Locate the cell with the specified text and output its (X, Y) center coordinate. 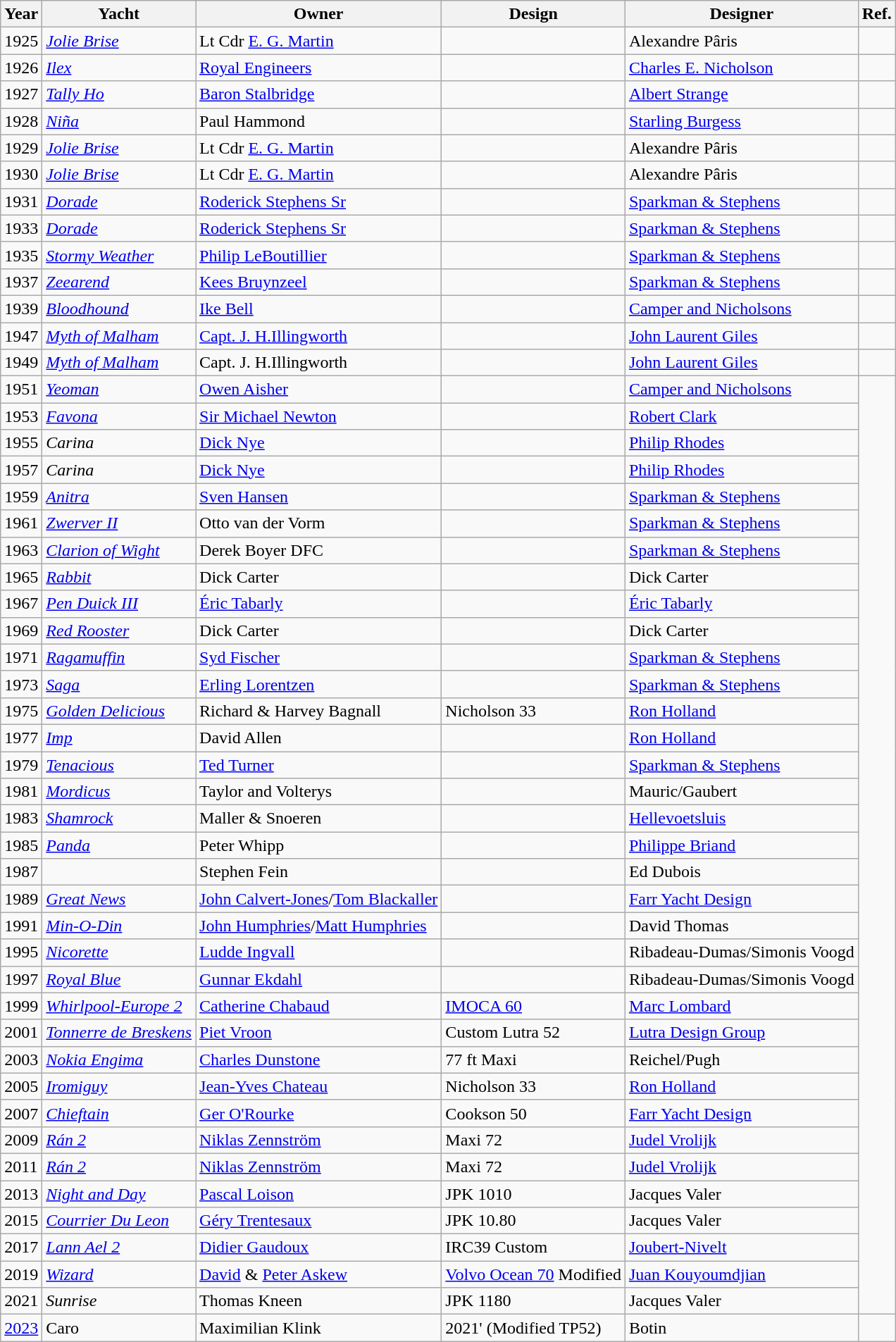
1989 (21, 899)
Richard & Harvey Bagnall (318, 711)
1971 (21, 657)
Nokia Engima (119, 1060)
Cookson 50 (534, 1113)
Lutra Design Group (741, 1033)
1951 (21, 390)
Nicorette (119, 952)
Mauric/Gaubert (741, 792)
Ilex (119, 68)
Owner (318, 14)
Min-O-Din (119, 926)
Albert Strange (741, 94)
Golden Delicious (119, 711)
Peter Whipp (318, 845)
Otto van der Vorm (318, 523)
Ted Turner (318, 764)
JPK 10.80 (534, 1221)
1933 (21, 228)
1991 (21, 926)
Stephen Fein (318, 872)
Taylor and Volterys (318, 792)
Clarion of Wight (119, 550)
Courrier Du Leon (119, 1221)
Baron Stalbridge (318, 94)
1981 (21, 792)
Year (21, 14)
Géry Trentesaux (318, 1221)
1928 (21, 121)
2011 (21, 1167)
David Thomas (741, 926)
1985 (21, 845)
2009 (21, 1140)
Derek Boyer DFC (318, 550)
1955 (21, 443)
Ger O'Rourke (318, 1113)
Anitra (119, 497)
Wizard (119, 1274)
1995 (21, 952)
Rabbit (119, 577)
1973 (21, 684)
Yeoman (119, 390)
Iromiguy (119, 1086)
1963 (21, 550)
Owen Aisher (318, 390)
Hellevoetsluis (741, 819)
Juan Kouyoumdjian (741, 1274)
Ed Dubois (741, 872)
Didier Gaudoux (318, 1248)
1977 (21, 738)
Tenacious (119, 764)
1975 (21, 711)
John Humphries/Matt Humphries (318, 926)
1967 (21, 604)
Joubert-Nivelt (741, 1248)
Royal Engineers (318, 68)
Charles Dunstone (318, 1060)
2003 (21, 1060)
Thomas Kneen (318, 1301)
Yacht (119, 14)
Mordicus (119, 792)
Reichel/Pugh (741, 1060)
Zeearend (119, 282)
1930 (21, 175)
Lann Ael 2 (119, 1248)
1925 (21, 41)
Sven Hansen (318, 497)
Gunnar Ekdahl (318, 979)
1953 (21, 416)
Bloodhound (119, 309)
1961 (21, 523)
Sir Michael Newton (318, 416)
2021 (21, 1301)
Erling Lorentzen (318, 684)
Philippe Briand (741, 845)
John Calvert-Jones/Tom Blackaller (318, 899)
Philip LeBoutillier (318, 255)
1926 (21, 68)
Jean-Yves Chateau (318, 1086)
Catherine Chabaud (318, 1006)
Pen Duick III (119, 604)
1965 (21, 577)
1947 (21, 336)
1929 (21, 148)
Robert Clark (741, 416)
David Allen (318, 738)
2019 (21, 1274)
Royal Blue (119, 979)
Charles E. Nicholson (741, 68)
2023 (21, 1328)
1979 (21, 764)
2005 (21, 1086)
Design (534, 14)
JPK 1180 (534, 1301)
77 ft Maxi (534, 1060)
1983 (21, 819)
1927 (21, 94)
Ike Bell (318, 309)
Ludde Ingvall (318, 952)
Imp (119, 738)
1969 (21, 630)
Tally Ho (119, 94)
2017 (21, 1248)
Syd Fischer (318, 657)
Pascal Loison (318, 1194)
1957 (21, 470)
Kees Bruynzeel (318, 282)
1999 (21, 1006)
1935 (21, 255)
Tonnerre de Breskens (119, 1033)
2001 (21, 1033)
Stormy Weather (119, 255)
Caro (119, 1328)
Shamrock (119, 819)
Piet Vroon (318, 1033)
2007 (21, 1113)
Maximilian Klink (318, 1328)
1949 (21, 363)
Designer (741, 14)
Saga (119, 684)
1959 (21, 497)
2013 (21, 1194)
2015 (21, 1221)
David & Peter Askew (318, 1274)
Favona (119, 416)
IMOCA 60 (534, 1006)
1931 (21, 201)
Maller & Snoeren (318, 819)
Night and Day (119, 1194)
Red Rooster (119, 630)
Paul Hammond (318, 121)
Niña (119, 121)
1939 (21, 309)
1987 (21, 872)
Ragamuffin (119, 657)
Sunrise (119, 1301)
Starling Burgess (741, 121)
JPK 1010 (534, 1194)
Great News (119, 899)
Panda (119, 845)
Volvo Ocean 70 Modified (534, 1274)
Whirlpool-Europe 2 (119, 1006)
1997 (21, 979)
Chieftain (119, 1113)
Zwerver II (119, 523)
Ref. (876, 14)
Botin (741, 1328)
Custom Lutra 52 (534, 1033)
IRC39 Custom (534, 1248)
1937 (21, 282)
Marc Lombard (741, 1006)
2021' (Modified TP52) (534, 1328)
